Determine the (X, Y) coordinate at the center of the cell enclosing the given text.  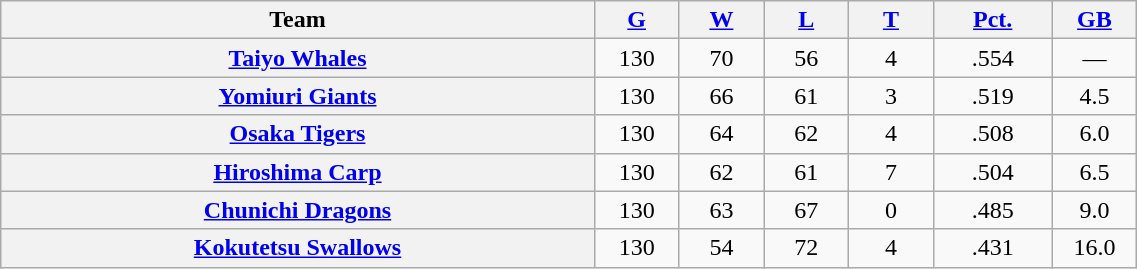
.485 (992, 210)
.431 (992, 248)
64 (722, 134)
— (1094, 58)
G (636, 20)
72 (806, 248)
Kokutetsu Swallows (298, 248)
Hiroshima Carp (298, 172)
Pct. (992, 20)
9.0 (1094, 210)
56 (806, 58)
0 (892, 210)
Team (298, 20)
.519 (992, 96)
Chunichi Dragons (298, 210)
L (806, 20)
.508 (992, 134)
GB (1094, 20)
.554 (992, 58)
70 (722, 58)
Osaka Tigers (298, 134)
Yomiuri Giants (298, 96)
Taiyo Whales (298, 58)
63 (722, 210)
54 (722, 248)
6.5 (1094, 172)
7 (892, 172)
16.0 (1094, 248)
66 (722, 96)
6.0 (1094, 134)
W (722, 20)
67 (806, 210)
.504 (992, 172)
T (892, 20)
4.5 (1094, 96)
3 (892, 96)
